Locate the cell with the specified text and output its (X, Y) center coordinate. 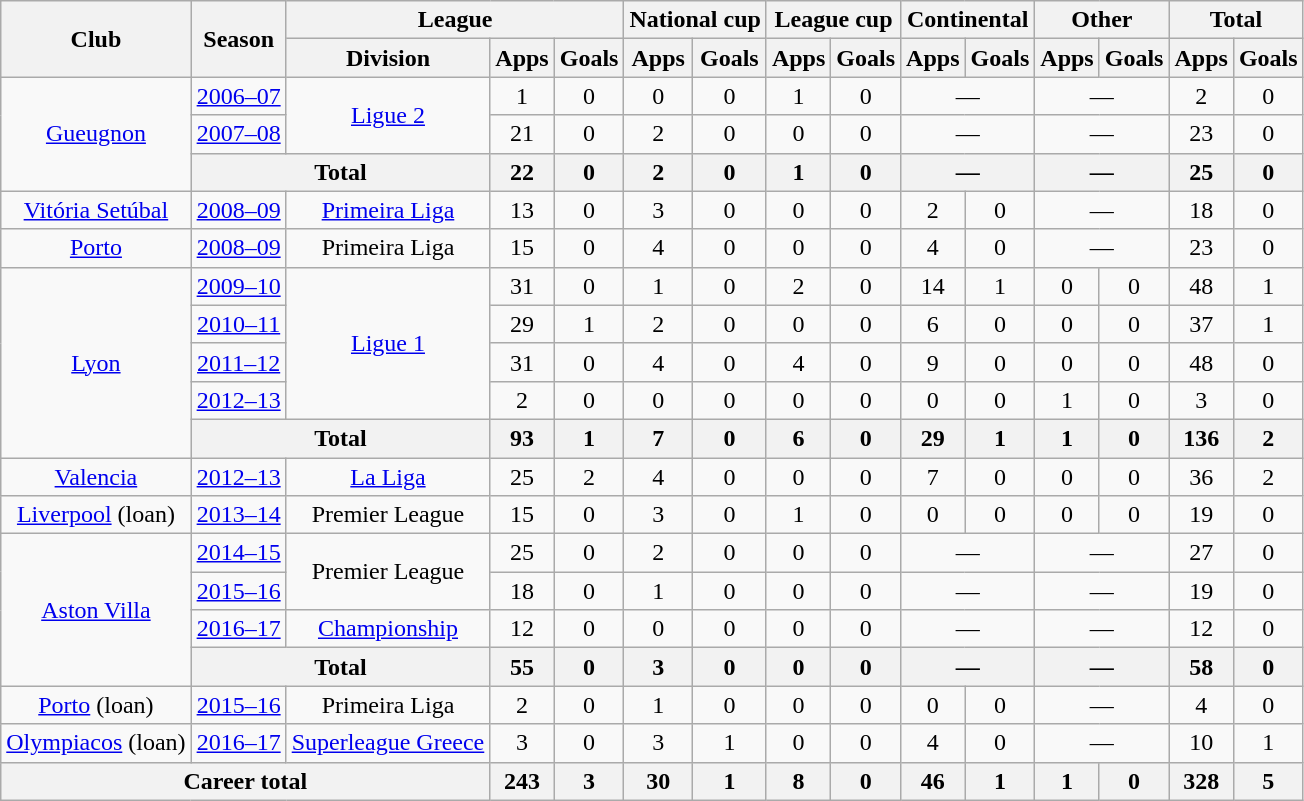
9 (933, 362)
League cup (833, 20)
36 (1201, 477)
136 (1201, 438)
243 (522, 781)
Olympiacos (loan) (96, 743)
8 (798, 781)
Lyon (96, 362)
League (455, 20)
30 (658, 781)
2007–08 (238, 134)
Career total (246, 781)
Vitória Setúbal (96, 210)
55 (522, 667)
46 (933, 781)
58 (1201, 667)
Porto (96, 248)
2006–07 (238, 96)
Club (96, 39)
Season (238, 39)
Liverpool (loan) (96, 515)
10 (1201, 743)
National cup (695, 20)
328 (1201, 781)
2011–12 (238, 362)
37 (1201, 324)
Valencia (96, 477)
Gueugnon (96, 134)
Division (388, 58)
Championship (388, 629)
Other (1102, 20)
14 (933, 286)
5 (1268, 781)
2013–14 (238, 515)
Continental (968, 20)
La Liga (388, 477)
2010–11 (238, 324)
Aston Villa (96, 610)
Porto (loan) (96, 705)
93 (522, 438)
Ligue 1 (388, 343)
Ligue 2 (388, 115)
2014–15 (238, 553)
27 (1201, 553)
13 (522, 210)
21 (522, 134)
2009–10 (238, 286)
Superleague Greece (388, 743)
22 (522, 172)
